For the text-containing cell, return its midpoint in [X, Y] coordinate format. 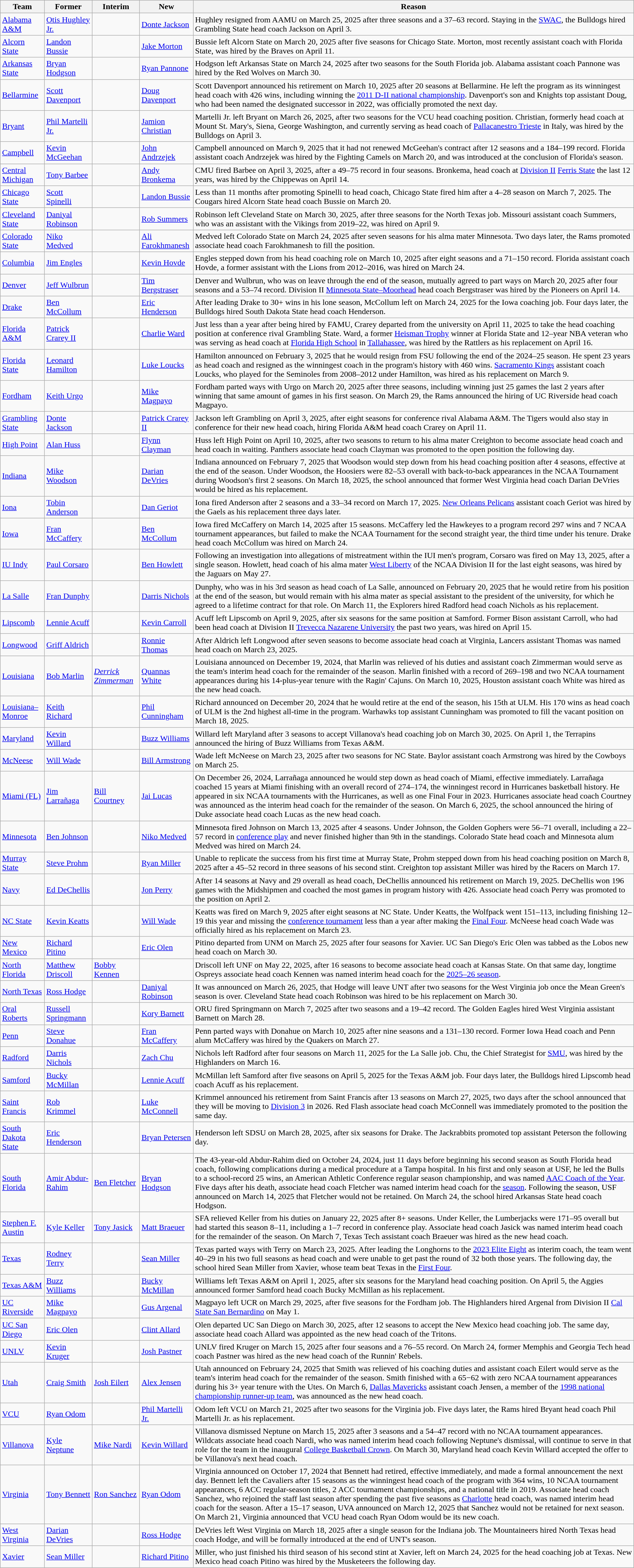
North Texas [22, 991]
Radford [22, 1058]
Oral Roberts [22, 1014]
Villanova [22, 1445]
West Virginia [22, 1535]
Luke Loucks [166, 365]
Texas [22, 1259]
Josh Pastner [166, 1351]
McNeese [22, 760]
Bellarmine [22, 95]
Kyle Neptune [68, 1445]
VCU [22, 1414]
Campbell [22, 152]
Ali Farokhmanesh [166, 241]
Drake [22, 307]
Samford [22, 1079]
Josh Eilert [116, 1382]
Florida A&M [22, 334]
Paul Corsaro [68, 565]
Steve Prohm [68, 863]
UNLV [22, 1351]
IU Indy [22, 565]
Amir Abdur-Rahim [68, 1182]
Phil Cunningham [166, 711]
Central Michigan [22, 175]
Ed DeChellis [68, 890]
Quannas White [166, 676]
Alcorn State [22, 46]
Tony Barbee [68, 175]
Xavier [22, 1556]
Rob Krimmel [68, 1106]
Gus Argenal [166, 1307]
Dan Geriot [166, 507]
Jon Perry [166, 890]
Luke McConnell [166, 1106]
New Mexico [22, 947]
Kyle Keller [68, 1227]
Otis Hughley Jr. [68, 24]
La Salle [22, 596]
Tobin Anderson [68, 507]
Tim Bergstraser [166, 285]
Griff Aldrich [68, 644]
Florida State [22, 365]
Bill Armstrong [166, 760]
Tony Jasick [116, 1227]
Texas A&M [22, 1285]
Bryant [22, 126]
Penn [22, 1035]
Fran Dunphy [68, 596]
Stephen F. Austin [22, 1227]
Bob Marlin [68, 676]
Keith Richard [68, 711]
Ron Sanchez [116, 1494]
Louisiana [22, 676]
Wade left McNeese on March 23, 2025 after two seasons for NC State. Baylor assistant coach Armstrong was hired by the Cowboys on March 25. [414, 760]
Mike Nardi [116, 1445]
Rob Summers [166, 219]
Colorado State [22, 241]
Grambling State [22, 423]
Ronnie Thomas [166, 644]
Mike Woodson [68, 476]
Rodney Terry [68, 1259]
Saint Francis [22, 1106]
Columbia [22, 263]
Team [22, 7]
North Florida [22, 970]
Interim [116, 7]
Andy Bronkema [166, 175]
Utah [22, 1382]
Ryan Miller [166, 863]
Bryan Petersen [166, 1137]
Arkansas State [22, 68]
NC State [22, 921]
UC San Diego [22, 1329]
Kevin Keatts [68, 921]
Kory Barnett [166, 1014]
Scott Spinelli [68, 197]
Jim Engles [68, 263]
Minnesota [22, 837]
New [166, 7]
Craig Smith [68, 1382]
Jeff Wulbrun [68, 285]
Jake Morton [166, 46]
Virginia [22, 1494]
Ryan Pannone [166, 68]
Kevin Hovde [166, 263]
Jim Larrañaga [68, 796]
UC Riverside [22, 1307]
Leonard Hamilton [68, 365]
Charlie Ward [166, 334]
Matthew Driscoll [68, 970]
Ben Fletcher [116, 1182]
Iowa [22, 534]
Kevin Carroll [166, 623]
Jai Lucas [166, 796]
Lipscomb [22, 623]
Russell Springmann [68, 1014]
Indiana [22, 476]
Keith Urgo [68, 396]
Flynn Clayman [166, 445]
Chicago State [22, 197]
Miami (FL) [22, 796]
South Florida [22, 1182]
Murray State [22, 863]
ORU fired Springmann on March 7, 2025 after two seasons and a 19–42 record. The Golden Eagles hired West Virginia assistant Barnett on March 28. [414, 1014]
Alabama A&M [22, 24]
Alan Huss [68, 445]
Reason [414, 7]
John Andrzejek [166, 152]
Steve Donahue [68, 1035]
Ben Howlett [166, 565]
Kevin Kruger [68, 1351]
Matt Braeuer [166, 1227]
Bill Courtney [116, 796]
Clint Allard [166, 1329]
Kevin McGeehan [68, 152]
Ben Johnson [68, 837]
Longwood [22, 644]
Iona [22, 507]
High Point [22, 445]
South Dakota State [22, 1137]
Tony Bennett [68, 1494]
Zach Chu [166, 1058]
Derrick Zimmerman [116, 676]
Alex Jensen [166, 1382]
Navy [22, 890]
Louisiana–Monroe [22, 711]
Cleveland State [22, 219]
Bobby Kennen [116, 970]
Fordham [22, 396]
Former [68, 7]
Jamion Christian [166, 126]
Doug Davenport [166, 95]
Henderson left SDSU on March 28, 2025, after six seasons for Drake. The Jackrabbits promoted top assistant Peterson the following day. [414, 1137]
Scott Davenport [68, 95]
Maryland [22, 738]
Denver [22, 285]
